Locate the cell with the specified text and output its [x, y] center coordinate. 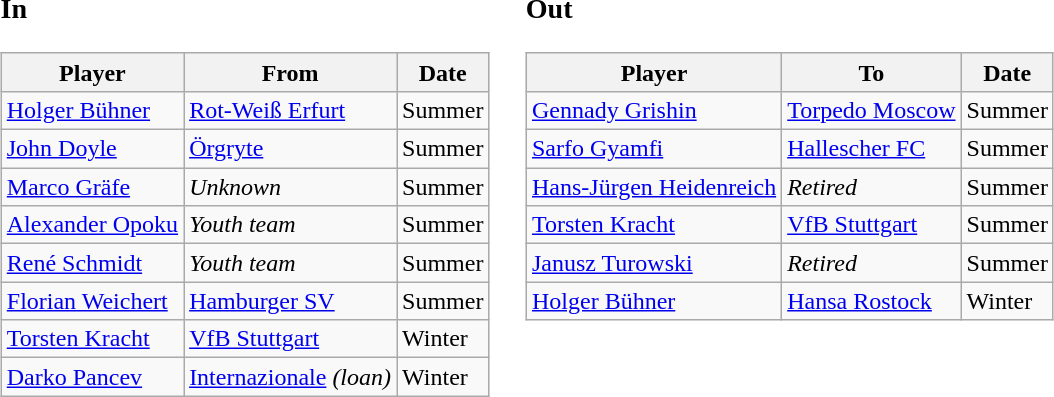
Sarfo Gyamfi [654, 149]
Hamburger SV [290, 301]
Unknown [290, 187]
To [872, 72]
Hans-Jürgen Heidenreich [654, 187]
Florian Weichert [92, 301]
From [290, 72]
René Schmidt [92, 263]
Alexander Opoku [92, 225]
Hallescher FC [872, 149]
Hansa Rostock [872, 301]
John Doyle [92, 149]
Rot-Weiß Erfurt [290, 110]
Gennady Grishin [654, 110]
Torpedo Moscow [872, 110]
Marco Gräfe [92, 187]
Internazionale (loan) [290, 377]
Darko Pancev [92, 377]
Örgryte [290, 149]
Janusz Turowski [654, 263]
